Identify which cell holds the provided text, then report its (X, Y) central coordinate. 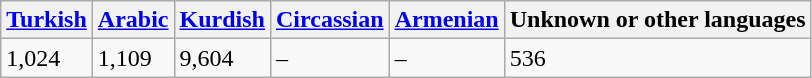
Armenian (446, 20)
1,109 (133, 58)
Circassian (330, 20)
536 (658, 58)
1,024 (47, 58)
9,604 (222, 58)
Unknown or other languages (658, 20)
Kurdish (222, 20)
Arabic (133, 20)
Turkish (47, 20)
